Return (x, y) of the center of cell containing provided text 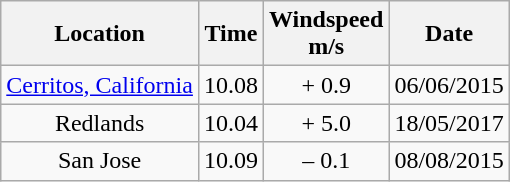
Redlands (100, 123)
Location (100, 34)
10.08 (230, 85)
+ 5.0 (326, 123)
08/08/2015 (449, 161)
10.04 (230, 123)
Windspeedm/s (326, 34)
Time (230, 34)
18/05/2017 (449, 123)
Cerritos, California (100, 85)
– 0.1 (326, 161)
06/06/2015 (449, 85)
+ 0.9 (326, 85)
San Jose (100, 161)
Date (449, 34)
10.09 (230, 161)
